Search for the cell housing the specified text and yield its [x, y] center coordinate. 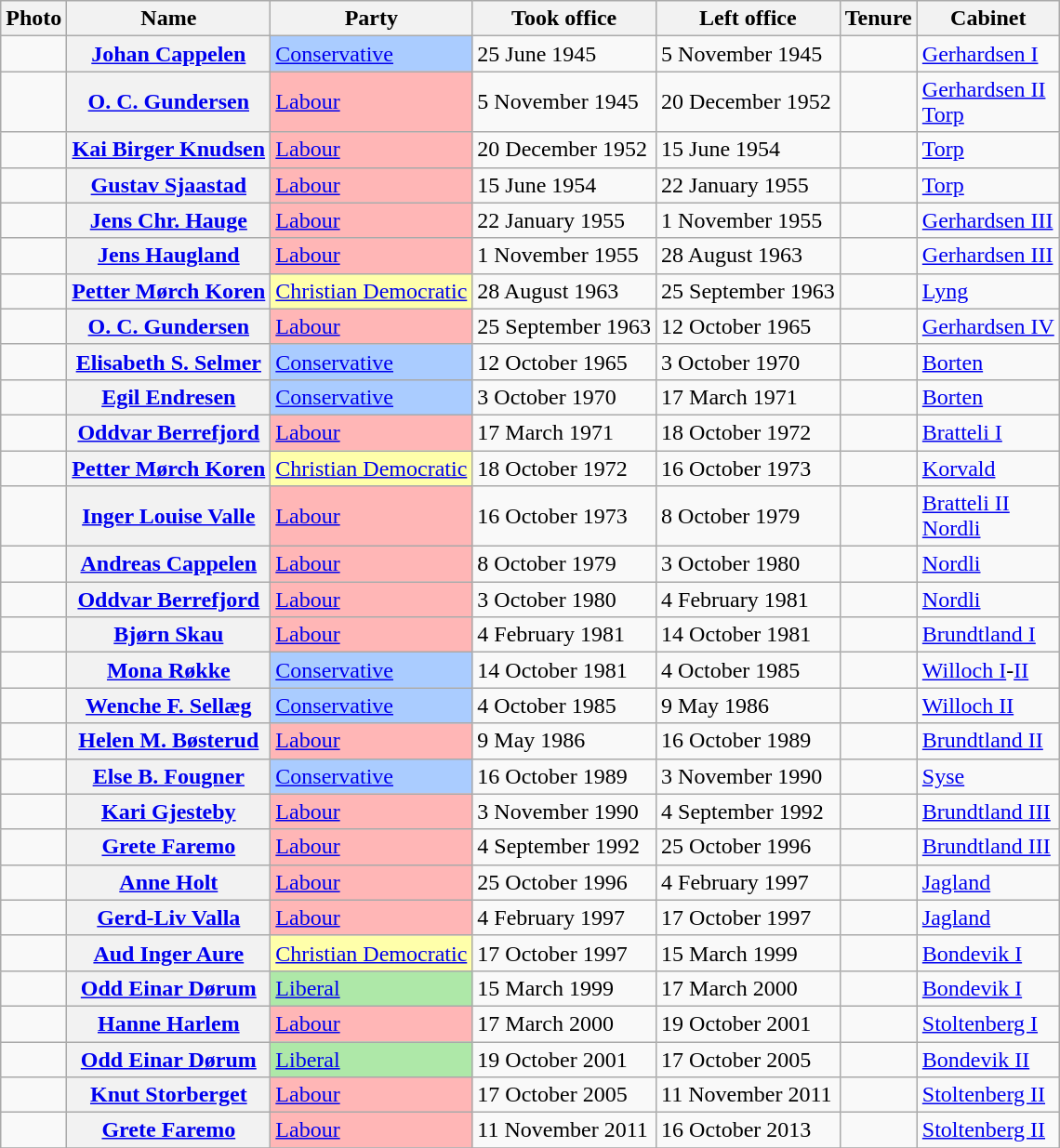
Inger Louise Valle [169, 517]
Kari Gjesteby [169, 812]
Cabinet [987, 19]
Bjørn Skau [169, 635]
Mona Røkke [169, 670]
Wenche F. Sellæg [169, 706]
Andreas Cappelen [169, 564]
Tenure [878, 19]
Jens Chr. Hauge [169, 220]
Aud Inger Aure [169, 953]
Willoch II [987, 706]
Gerhardsen IV [987, 326]
Brundtland II [987, 741]
Name [169, 19]
Kai Birger Knudsen [169, 150]
Lyng [987, 291]
Johan Cappelen [169, 54]
Anne Holt [169, 882]
Party [372, 19]
Bondevik II [987, 1059]
25 June 1945 [564, 54]
Jens Haugland [169, 256]
Hanne Harlem [169, 1023]
Willoch I-II [987, 670]
Bratteli II Nordli [987, 517]
Gerhardsen II Torp [987, 102]
Knut Storberget [169, 1095]
16 October 2013 [749, 1130]
Bratteli I [987, 432]
Helen M. Bøsterud [169, 741]
Elisabeth S. Selmer [169, 362]
Stoltenberg I [987, 1023]
Took office [564, 19]
Else B. Fougner [169, 776]
Left office [749, 19]
Photo [33, 19]
Gerhardsen I [987, 54]
Korvald [987, 468]
Gerd-Liv Valla [169, 917]
Syse [987, 776]
Egil Endresen [169, 397]
Gustav Sjaastad [169, 185]
Brundtland I [987, 635]
